Capture the cell that displays the provided text and extract its [X, Y] central coordinate. 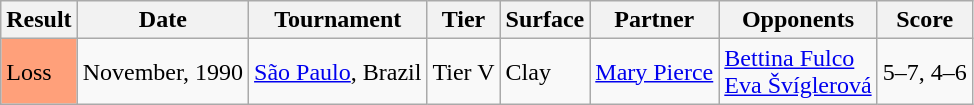
Clay [545, 72]
Score [924, 20]
Loss [39, 72]
5–7, 4–6 [924, 72]
Mary Pierce [654, 72]
Tier V [464, 72]
São Paulo, Brazil [338, 72]
Result [39, 20]
Date [162, 20]
Surface [545, 20]
Opponents [798, 20]
Tier [464, 20]
Bettina Fulco Eva Švíglerová [798, 72]
Partner [654, 20]
Tournament [338, 20]
November, 1990 [162, 72]
